Detect which cell encompasses the target text, then output its [x, y] center coordinate. 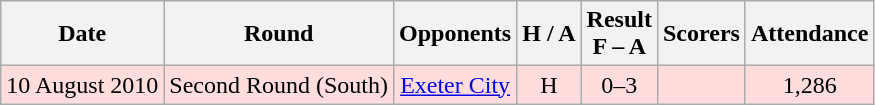
Scorers [701, 34]
1,286 [809, 85]
H / A [549, 34]
Round [279, 34]
10 August 2010 [82, 85]
ResultF – A [619, 34]
H [549, 85]
0–3 [619, 85]
Date [82, 34]
Exeter City [456, 85]
Opponents [456, 34]
Second Round (South) [279, 85]
Attendance [809, 34]
